Determine the [x, y] coordinate at the center of the cell enclosing the given text.  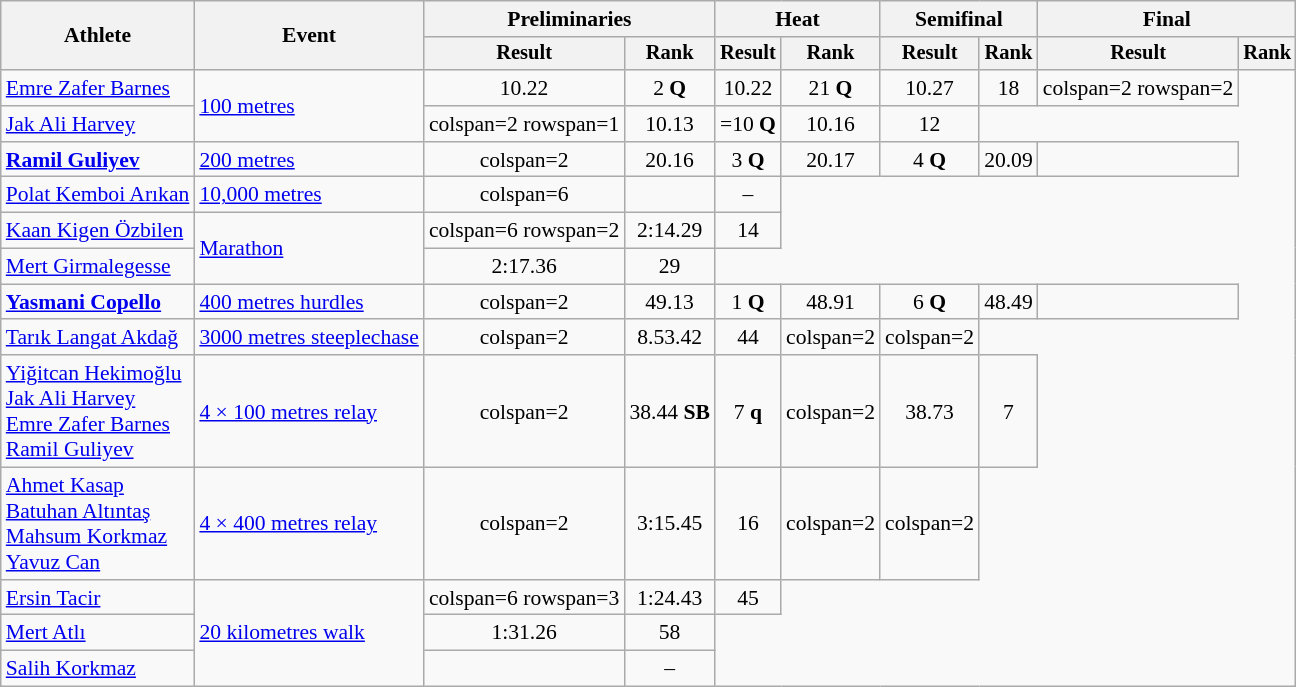
2:14.29 [670, 231]
48.91 [830, 302]
58 [670, 633]
Salih Korkmaz [98, 669]
Polat Kemboi Arıkan [98, 195]
colspan=6 rowspan=2 [524, 231]
Marathon [309, 248]
Final [1167, 19]
Kaan Kigen Özbilen [98, 231]
Mert Atlı [98, 633]
29 [670, 267]
Ersin Tacir [98, 598]
Preliminaries [570, 19]
colspan=6 rowspan=3 [524, 598]
1 Q [748, 302]
16 [748, 524]
48.49 [1008, 302]
200 metres [309, 160]
6 Q [930, 302]
Ahmet KasapBatuhan AltıntaşMahsum KorkmazYavuz Can [98, 524]
38.73 [930, 411]
21 Q [830, 88]
1:31.26 [524, 633]
44 [748, 338]
Emre Zafer Barnes [98, 88]
Event [309, 36]
4 × 400 metres relay [309, 524]
3000 metres steeplechase [309, 338]
3 Q [748, 160]
10.16 [830, 124]
Jak Ali Harvey [98, 124]
10.27 [930, 88]
Athlete [98, 36]
400 metres hurdles [309, 302]
18 [1008, 88]
Tarık Langat Akdağ [98, 338]
2:17.36 [524, 267]
7 [1008, 411]
10.13 [670, 124]
colspan=6 [524, 195]
20.09 [1008, 160]
38.44 SB [670, 411]
4 Q [930, 160]
Yasmani Copello [98, 302]
10,000 metres [309, 195]
7 q [748, 411]
20 kilometres walk [309, 634]
14 [748, 231]
100 metres [309, 106]
4 × 100 metres relay [309, 411]
colspan=2 rowspan=1 [524, 124]
8.53.42 [670, 338]
12 [930, 124]
20.17 [830, 160]
colspan=2 rowspan=2 [1138, 88]
3:15.45 [670, 524]
Ramil Guliyev [98, 160]
2 Q [670, 88]
49.13 [670, 302]
=10 Q [748, 124]
Heat [798, 19]
Semifinal [959, 19]
1:24.43 [670, 598]
Yiğitcan HekimoğluJak Ali HarveyEmre Zafer BarnesRamil Guliyev [98, 411]
Mert Girmalegesse [98, 267]
45 [748, 598]
20.16 [670, 160]
